Locate the cell with the specified text and output its (x, y) center coordinate. 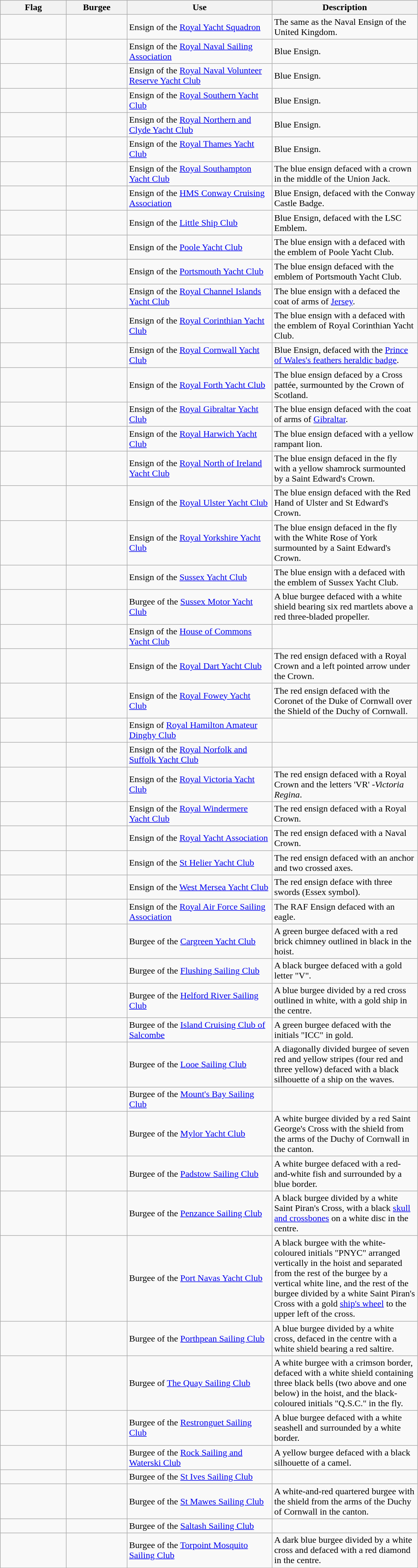
Burgee of the Mylor Yacht Club (200, 1134)
Blue Ensign, defaced with the Prince of Wales's feathers heraldic badge. (345, 355)
The blue ensign defaced with the coat of arms of Gibraltar. (345, 415)
A black burgee defaced with a gold letter "V". (345, 971)
The red ensign deface with three swords (Essex symbol). (345, 887)
Ensign of the St Helier Yacht Club (200, 863)
Ensign of the Royal Southampton Yacht Club (200, 174)
Burgee of the Mount's Bay Sailing Club (200, 1099)
Burgee of the Sussex Motor Yacht Club (200, 607)
The red ensign defaced with the Coronet of the Duke of Cornwall over the Shield of the Duchy of Cornwall. (345, 700)
Ensign of the Sussex Yacht Club (200, 577)
A green burgee defaced with the initials "ICC" in gold. (345, 1030)
The blue ensign with a defaced with the emblem of Sussex Yacht Club. (345, 577)
Ensign of the Royal North of Ireland Yacht Club (200, 468)
Ensign of the Royal Southern Yacht Club (200, 100)
Ensign of Royal Hamilton Amateur Dinghy Club (200, 730)
Burgee of the Port Navas Yacht Club (200, 1278)
The blue ensign defaced with a yellow rampant lion. (345, 439)
A white-and-red quartered burgee with the shield from the arms of the Duchy of Cornwall in the canton. (345, 1501)
The blue ensign with a defaced with the emblem of Poole Yacht Club. (345, 247)
Burgee of the Island Cruising Club of Salcombe (200, 1030)
Ensign of the Royal Naval Volunteer Reserve Yacht Club (200, 76)
Ensign of the Royal Ulster Yacht Club (200, 503)
The red ensign defaced with a Royal Crown. (345, 814)
A blue burgee divided by a white cross, defaced in the centre with a white shield bearing a red saltire. (345, 1339)
Ensign of the Portsmouth Yacht Club (200, 272)
A yellow burgee defaced with a black silhouette of a camel. (345, 1457)
The red ensign defaced with a Royal Crown and the letters 'VR' -Victoria Regina. (345, 784)
A blue burgee divided by a red cross outlined in white, with a gold ship in the centre. (345, 1000)
The blue ensign defaced with the emblem of Portsmouth Yacht Club. (345, 272)
A white burgee defaced with a red-and-white fish and surrounded by a blue border. (345, 1173)
Burgee of The Quay Sailing Club (200, 1383)
The blue ensign defaced with a crown in the middle of the Union Jack. (345, 174)
Ensign of the Royal Cornwall Yacht Club (200, 355)
Ensign of the Royal Dart Yacht Club (200, 666)
Blue Ensign, defaced with the Conway Castle Badge. (345, 198)
Ensign of the House of Commons Yacht Club (200, 637)
Burgee of the Flushing Sailing Club (200, 971)
Description (345, 8)
The red ensign defaced with an anchor and two crossed axes. (345, 863)
A blue burgee defaced with a white shield bearing six red martlets above a red three-bladed propeller. (345, 607)
A diagonally divided burgee of seven red and yellow stripes (four red and three yellow) defaced with a black silhouette of a ship on the waves. (345, 1065)
The same as the Naval Ensign of the United Kingdom. (345, 27)
A green burgee defaced with a red brick chimney outlined in black in the hoist. (345, 941)
The blue ensign defaced in the fly with the White Rose of York surmounted by a Saint Edward's Crown. (345, 542)
The blue ensign defaced in the fly with a yellow shamrock surmounted by a Saint Edward's Crown. (345, 468)
The blue ensign with a defaced with the emblem of Royal Corinthian Yacht Club. (345, 326)
Blue Ensign, defaced with the LSC Emblem. (345, 223)
Burgee of the Cargreen Yacht Club (200, 941)
Burgee (97, 8)
Ensign of the Royal Yacht Squadron (200, 27)
Use (200, 8)
Ensign of the West Mersea Yacht Club (200, 887)
Ensign of the HMS Conway Cruising Association (200, 198)
Ensign of the Poole Yacht Club (200, 247)
The red ensign defaced with a Royal Crown and a left pointed arrow under the Crown. (345, 666)
Ensign of the Royal Norfolk and Suffolk Yacht Club (200, 755)
Burgee of the Helford River Sailing Club (200, 1000)
Burgee of the Restronguet Sailing Club (200, 1428)
Ensign of the Royal Corinthian Yacht Club (200, 326)
Ensign of the Royal Yacht Association (200, 838)
Burgee of the Porthpean Sailing Club (200, 1339)
Flag (33, 8)
Burgee of the Rock Sailing and Waterski Club (200, 1457)
Burgee of the Padstow Sailing Club (200, 1173)
Burgee of the Saltash Sailing Club (200, 1526)
The blue ensign with a defaced the coat of arms of Jersey. (345, 296)
Ensign of the Royal Fowey Yacht Club (200, 700)
Ensign of the Royal Victoria Yacht Club (200, 784)
Burgee of the Looe Sailing Club (200, 1065)
Burgee of the Penzance Sailing Club (200, 1213)
Ensign of the Royal Gibraltar Yacht Club (200, 415)
Burgee of the St Mawes Sailing Club (200, 1501)
The red ensign defaced with a Naval Crown. (345, 838)
The blue ensign defaced by a Cross pattée, surmounted by the Crown of Scotland. (345, 385)
A white burgee divided by a red Saint George's Cross with the shield from the arms of the Duchy of Cornwall in the canton. (345, 1134)
Ensign of the Royal Windermere Yacht Club (200, 814)
The RAF Ensign defaced with an eagle. (345, 912)
Ensign of the Royal Thames Yacht Club (200, 149)
Burgee of the Torpoint Mosquito Sailing Club (200, 1550)
Ensign of the Little Ship Club (200, 223)
A dark blue burgee divided by a white cross and defaced with a red diamond in the centre. (345, 1550)
Ensign of the Royal Air Force Sailing Association (200, 912)
A black burgee divided by a white Saint Piran's Cross, with a black skull and crossbones on a white disc in the centre. (345, 1213)
A blue burgee defaced with a white seashell and surrounded by a white border. (345, 1428)
Ensign of the Royal Channel Islands Yacht Club (200, 296)
Burgee of the St Ives Sailing Club (200, 1477)
The blue ensign defaced with the Red Hand of Ulster and St Edward's Crown. (345, 503)
Ensign of the Royal Northern and Clyde Yacht Club (200, 125)
Ensign of the Royal Yorkshire Yacht Club (200, 542)
Ensign of the Royal Naval Sailing Association (200, 51)
Ensign of the Royal Harwich Yacht Club (200, 439)
Ensign of the Royal Forth Yacht Club (200, 385)
